Provide the [x, y] coordinate of the cell's center where the given text is located.  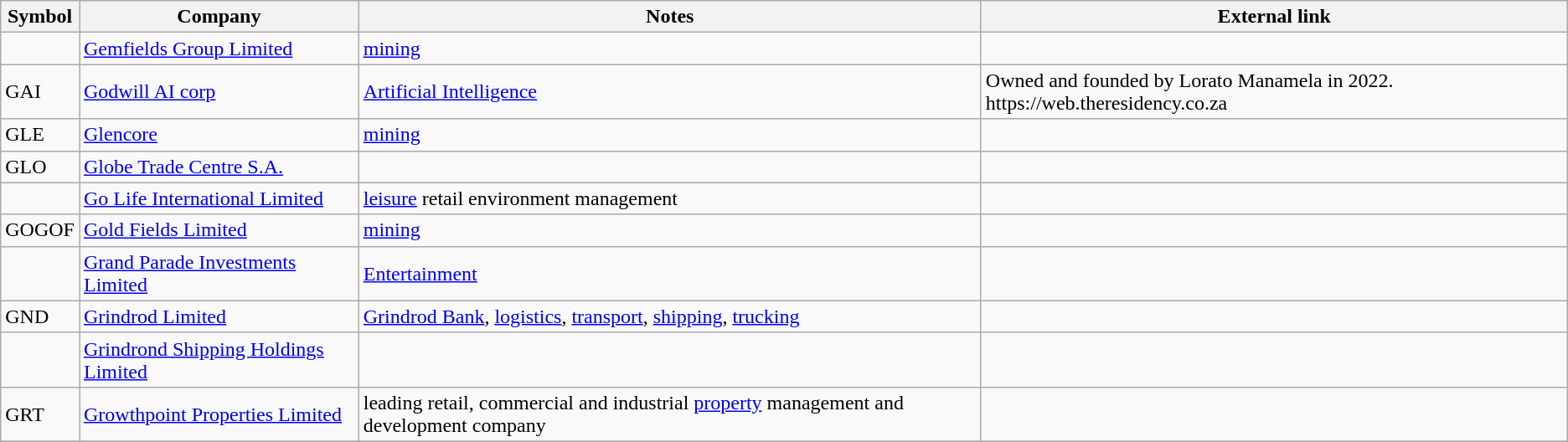
GND [40, 316]
Grand Parade Investments Limited [219, 273]
Go Life International Limited [219, 198]
Entertainment [670, 273]
Owned and founded by Lorato Manamela in 2022. https://web.theresidency.co.za [1274, 92]
leading retail, commercial and industrial property management and development company [670, 414]
Globe Trade Centre S.A. [219, 167]
Gemfields Group Limited [219, 49]
leisure retail environment management [670, 198]
Gold Fields Limited [219, 230]
Godwill AI corp [219, 92]
GAI [40, 92]
GLO [40, 167]
Glencore [219, 135]
Grindrod Limited [219, 316]
Grindrond Shipping Holdings Limited [219, 360]
Grindrod Bank, logistics, transport, shipping, trucking [670, 316]
External link [1274, 17]
GLE [40, 135]
Artificial Intelligence [670, 92]
Growthpoint Properties Limited [219, 414]
GRT [40, 414]
GOGOF [40, 230]
Company [219, 17]
Notes [670, 17]
Symbol [40, 17]
